Provide the [x, y] coordinate of the cell's center where the given text is located.  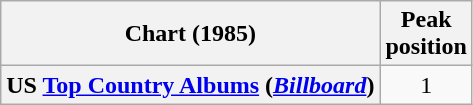
Peakposition [426, 34]
US Top Country Albums (Billboard) [190, 85]
1 [426, 85]
Chart (1985) [190, 34]
